Extract the (X, Y) coordinate from the center of the cell holding the provided text.  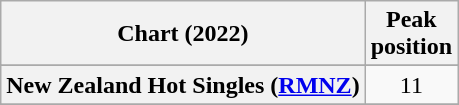
New Zealand Hot Singles (RMNZ) (183, 85)
Peakposition (411, 34)
Chart (2022) (183, 34)
11 (411, 85)
